Identify which cell holds the provided text, then report its [x, y] central coordinate. 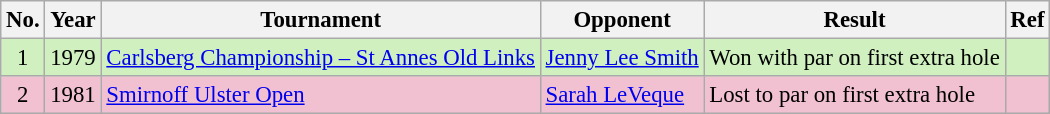
1979 [73, 58]
Ref [1028, 20]
Won with par on first extra hole [854, 58]
Year [73, 20]
Result [854, 20]
Opponent [622, 20]
Smirnoff Ulster Open [320, 95]
Carlsberg Championship – St Annes Old Links [320, 58]
Tournament [320, 20]
2 [23, 95]
Jenny Lee Smith [622, 58]
Lost to par on first extra hole [854, 95]
1981 [73, 95]
Sarah LeVeque [622, 95]
1 [23, 58]
No. [23, 20]
